From the cell containing the given text, extract its center point as [x, y] coordinate. 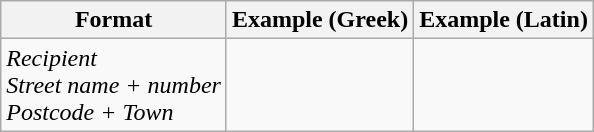
RecipientStreet name + numberPostcode + Town [114, 85]
Example (Latin) [504, 20]
Format [114, 20]
Example (Greek) [320, 20]
